Provide the [x, y] coordinate of the cell's center where the given text is located.  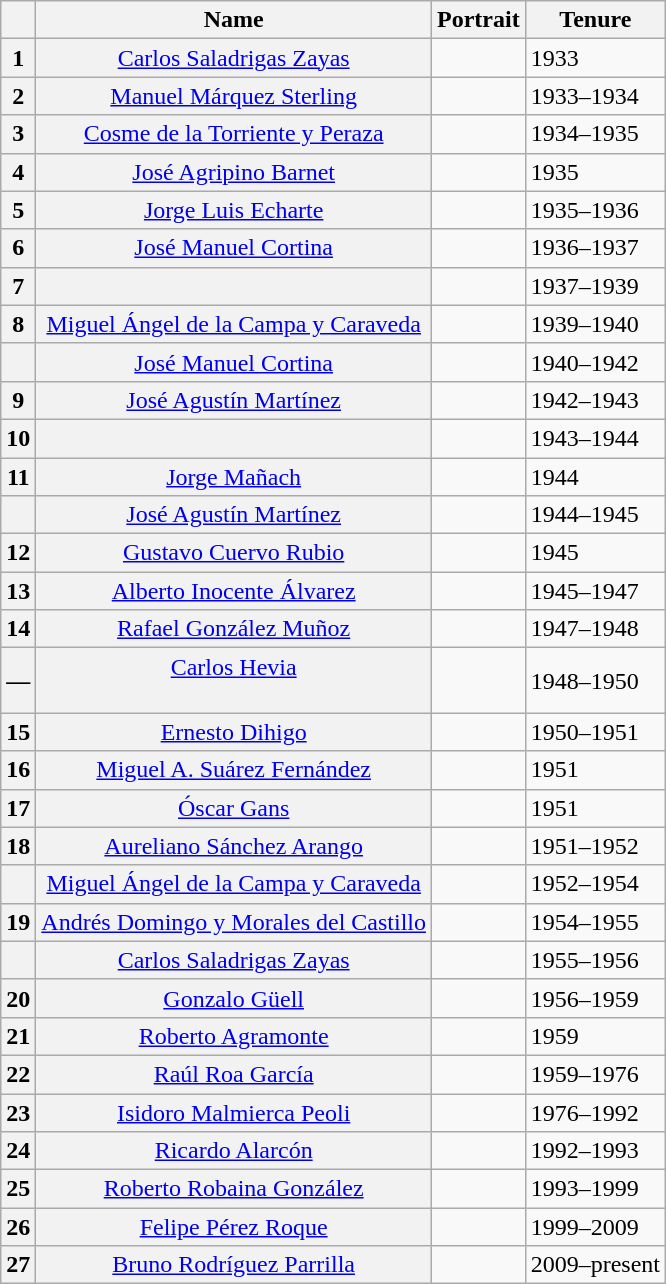
1999–2009 [595, 1227]
1939–1940 [595, 324]
2009–present [595, 1265]
Roberto Robaina González [234, 1189]
Óscar Gans [234, 808]
Andrés Domingo y Morales del Castillo [234, 922]
1933–1934 [595, 96]
7 [18, 286]
10 [18, 438]
1950–1951 [595, 732]
23 [18, 1113]
Name [234, 20]
1933 [595, 58]
1935 [595, 172]
1 [18, 58]
1992–1993 [595, 1151]
Raúl Roa García [234, 1074]
Rafael González Muñoz [234, 629]
14 [18, 629]
1959 [595, 1036]
Aureliano Sánchez Arango [234, 846]
Ernesto Dihigo [234, 732]
1952–1954 [595, 884]
26 [18, 1227]
1935–1936 [595, 210]
1954–1955 [595, 922]
1956–1959 [595, 998]
Portrait [479, 20]
1976–1992 [595, 1113]
Isidoro Malmierca Peoli [234, 1113]
1944–1945 [595, 515]
Felipe Pérez Roque [234, 1227]
20 [18, 998]
27 [18, 1265]
15 [18, 732]
9 [18, 400]
1937–1939 [595, 286]
Miguel A. Suárez Fernández [234, 770]
1948–1950 [595, 680]
Tenure [595, 20]
1943–1944 [595, 438]
22 [18, 1074]
1955–1956 [595, 960]
Alberto Inocente Álvarez [234, 591]
17 [18, 808]
21 [18, 1036]
5 [18, 210]
Cosme de la Torriente y Peraza [234, 134]
José Agripino Barnet [234, 172]
8 [18, 324]
11 [18, 477]
Roberto Agramonte [234, 1036]
2 [18, 96]
6 [18, 248]
Gustavo Cuervo Rubio [234, 553]
1959–1976 [595, 1074]
Carlos Hevia [234, 680]
Manuel Márquez Sterling [234, 96]
Ricardo Alarcón [234, 1151]
Jorge Luis Echarte [234, 210]
4 [18, 172]
1936–1937 [595, 248]
1993–1999 [595, 1189]
1945–1947 [595, 591]
1934–1935 [595, 134]
18 [18, 846]
Jorge Mañach [234, 477]
3 [18, 134]
1945 [595, 553]
13 [18, 591]
1940–1942 [595, 362]
12 [18, 553]
24 [18, 1151]
1944 [595, 477]
19 [18, 922]
1947–1948 [595, 629]
Gonzalo Güell [234, 998]
16 [18, 770]
1942–1943 [595, 400]
Bruno Rodríguez Parrilla [234, 1265]
25 [18, 1189]
1951–1952 [595, 846]
— [18, 680]
